Find where the given text appears and provide that cell's center as [x, y] coordinate. 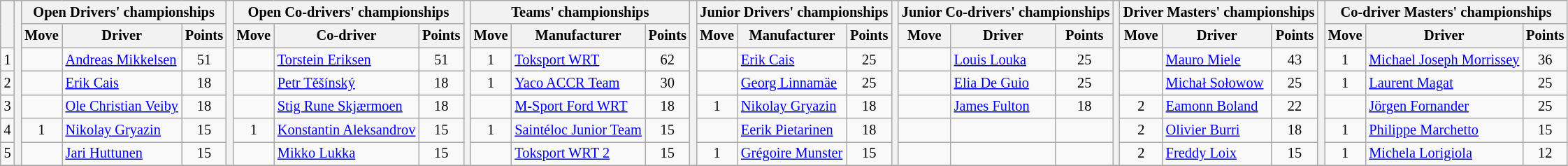
Junior Drivers' championships [794, 12]
Laurent Magat [1444, 83]
Toksport WRT [577, 60]
Open Co-drivers' championships [349, 12]
Stig Rune Skjærmoen [347, 106]
Junior Co-drivers' championships [1005, 12]
Torstein Eriksen [347, 60]
36 [1545, 60]
Louis Louka [1004, 60]
Open Drivers' championships [124, 12]
Eamonn Boland [1217, 106]
Elia De Guio [1004, 83]
Mauro Miele [1217, 60]
Co-driver Masters' championships [1446, 12]
Michael Joseph Morrissey [1444, 60]
James Fulton [1004, 106]
Ole Christian Veiby [122, 106]
Freddy Loix [1217, 153]
Grégoire Munster [792, 153]
Philippe Marchetto [1444, 130]
Saintéloc Junior Team [577, 130]
M-Sport Ford WRT [577, 106]
12 [1545, 153]
Konstantin Aleksandrov [347, 130]
62 [668, 60]
Eerik Pietarinen [792, 130]
Mikko Lukka [347, 153]
Georg Linnamäe [792, 83]
Yaco ACCR Team [577, 83]
Toksport WRT 2 [577, 153]
Andreas Mikkelsen [122, 60]
Michał Sołowow [1217, 83]
3 [8, 106]
43 [1295, 60]
Petr Těšínský [347, 83]
22 [1295, 106]
Jari Huttunen [122, 153]
4 [8, 130]
Olivier Burri [1217, 130]
Jörgen Fornander [1444, 106]
Teams' championships [580, 12]
Michela Lorigiola [1444, 153]
Co-driver [347, 36]
5 [8, 153]
30 [668, 83]
Driver Masters' championships [1219, 12]
